Determine the [X, Y] coordinate at the center of the cell enclosing the given text.  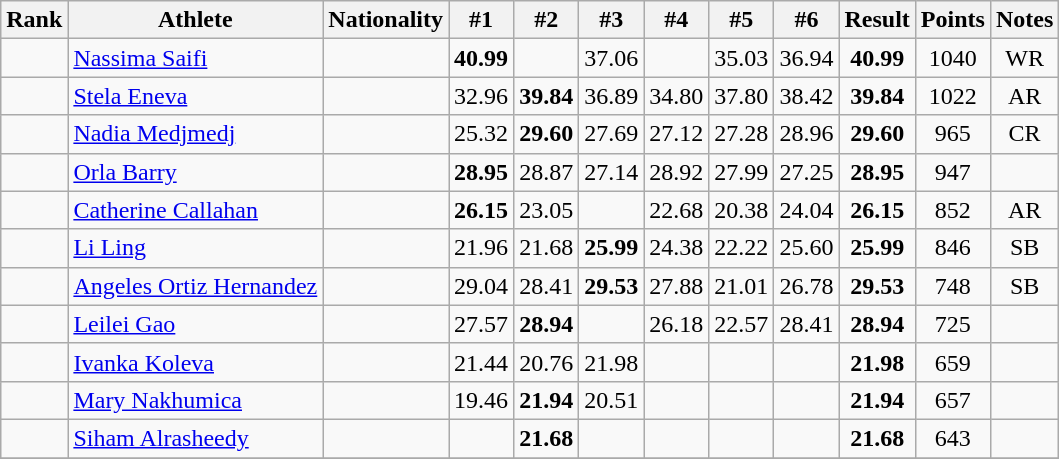
21.44 [482, 362]
965 [952, 134]
CR [1024, 134]
27.88 [676, 286]
36.94 [806, 58]
37.06 [612, 58]
657 [952, 400]
24.04 [806, 210]
#4 [676, 20]
Li Ling [196, 248]
27.99 [742, 172]
Angeles Ortiz Hernandez [196, 286]
1022 [952, 96]
WR [1024, 58]
947 [952, 172]
21.96 [482, 248]
34.80 [676, 96]
Catherine Callahan [196, 210]
25.60 [806, 248]
27.57 [482, 324]
22.57 [742, 324]
27.14 [612, 172]
1040 [952, 58]
27.69 [612, 134]
Notes [1024, 20]
846 [952, 248]
#6 [806, 20]
22.68 [676, 210]
#3 [612, 20]
28.87 [546, 172]
36.89 [612, 96]
28.96 [806, 134]
643 [952, 438]
Nadia Medjmedj [196, 134]
26.18 [676, 324]
21.01 [742, 286]
852 [952, 210]
38.42 [806, 96]
20.38 [742, 210]
24.38 [676, 248]
20.76 [546, 362]
29.04 [482, 286]
Nationality [386, 20]
Result [877, 20]
Mary Nakhumica [196, 400]
22.22 [742, 248]
25.32 [482, 134]
19.46 [482, 400]
748 [952, 286]
Stela Eneva [196, 96]
20.51 [612, 400]
26.78 [806, 286]
Points [952, 20]
Siham Alrasheedy [196, 438]
Ivanka Koleva [196, 362]
659 [952, 362]
Orla Barry [196, 172]
#5 [742, 20]
27.12 [676, 134]
37.80 [742, 96]
35.03 [742, 58]
#2 [546, 20]
27.25 [806, 172]
23.05 [546, 210]
27.28 [742, 134]
32.96 [482, 96]
725 [952, 324]
Rank [34, 20]
Leilei Gao [196, 324]
#1 [482, 20]
Athlete [196, 20]
28.92 [676, 172]
Nassima Saifi [196, 58]
